Return (x, y) of the center of cell containing provided text 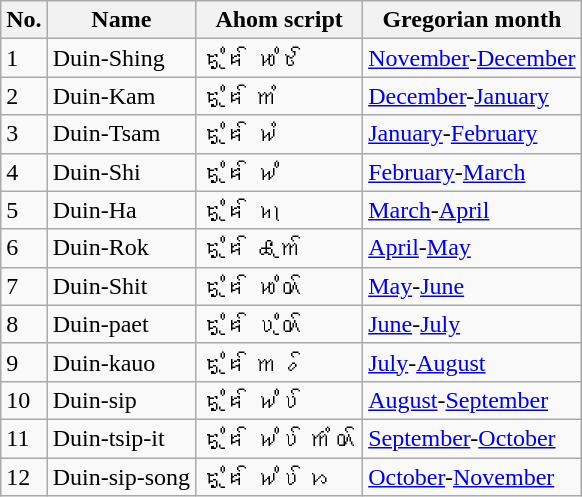
𑜓𑜢𑜤𑜃𑜫 𑜍𑜤𑜀𑜫 (280, 248)
December-January (472, 96)
1 (24, 58)
No. (24, 20)
𑜓𑜢𑜤𑜃𑜫 𑜀𑜪 (280, 96)
𑜓𑜢𑜤𑜃𑜫 𑜀𑜰𑜫 (280, 362)
Duin-Ha (121, 210)
4 (24, 172)
8 (24, 324)
October-November (472, 477)
Duin-Shi (121, 172)
April-May (472, 248)
𑜓𑜢𑜤𑜃𑜫 𑜋𑜢𑜂𑜫 (280, 58)
𑜓𑜢𑜤𑜃𑜫 𑜏𑜢𑜆𑜫 𑜁 (280, 477)
Ahom script (280, 20)
September-October (472, 438)
June-July (472, 324)
𑜓𑜢𑜤𑜃𑜫 𑜏𑜢 (280, 172)
10 (24, 400)
Duin-sip (121, 400)
7 (24, 286)
𑜓𑜢𑜤𑜃𑜫 𑜏𑜪 (280, 134)
𑜓𑜢𑜤𑜃𑜫 𑜑𑜡 (280, 210)
5 (24, 210)
Duin-tsip-it (121, 438)
Duin-sip-song (121, 477)
Duin-Rok (121, 248)
6 (24, 248)
Name (121, 20)
12 (24, 477)
May-June (472, 286)
3 (24, 134)
Gregorian month (472, 20)
9 (24, 362)
Duin-Shit (121, 286)
2 (24, 96)
Duin-Tsam (121, 134)
November-December (472, 58)
Duin-Shing (121, 58)
𑜓𑜢𑜤𑜃𑜫 𑜏𑜢𑜆𑜫 (280, 400)
August-September (472, 400)
Duin-kauo (121, 362)
𑜓𑜢𑜤𑜃𑜫 𑜏𑜢𑜆𑜫 𑜒𑜪𑜄𑜫 (280, 438)
11 (24, 438)
March-April (472, 210)
Duin-paet (121, 324)
Duin-Kam (121, 96)
July-August (472, 362)
𑜓𑜢𑜤𑜃𑜫 𑜆𑜢𑜤𑜄𑜫 (280, 324)
February-March (472, 172)
January-February (472, 134)
𑜓𑜢𑜤𑜃𑜫 𑜋𑜢𑜄𑜫 (280, 286)
